From the cell containing the given text, extract its center point as (x, y) coordinate. 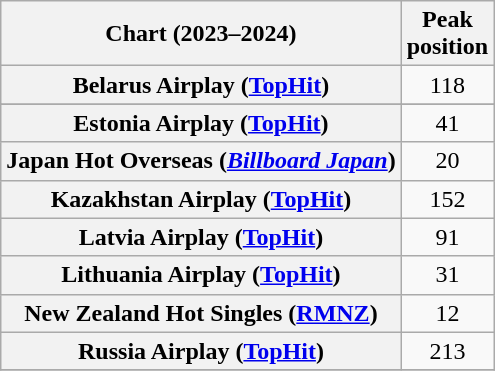
Belarus Airplay (TopHit) (201, 85)
91 (447, 237)
Lithuania Airplay (TopHit) (201, 275)
Japan Hot Overseas (Billboard Japan) (201, 161)
New Zealand Hot Singles (RMNZ) (201, 313)
Chart (2023–2024) (201, 34)
Russia Airplay (TopHit) (201, 351)
213 (447, 351)
12 (447, 313)
118 (447, 85)
Latvia Airplay (TopHit) (201, 237)
Peakposition (447, 34)
152 (447, 199)
Kazakhstan Airplay (TopHit) (201, 199)
31 (447, 275)
41 (447, 123)
Estonia Airplay (TopHit) (201, 123)
20 (447, 161)
